Determine the [x, y] coordinate at the center of the cell enclosing the given text.  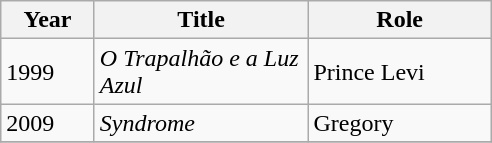
Title [201, 20]
Gregory [400, 123]
Prince Levi [400, 72]
2009 [48, 123]
Role [400, 20]
1999 [48, 72]
Year [48, 20]
Syndrome [201, 123]
O Trapalhão e a Luz Azul [201, 72]
